Search for the cell housing the specified text and yield its [X, Y] center coordinate. 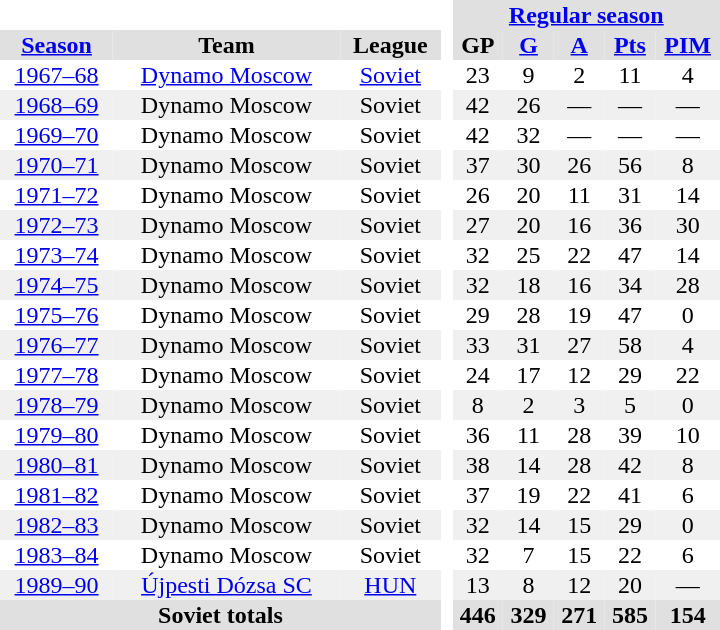
39 [630, 435]
Season [56, 45]
1973–74 [56, 255]
5 [630, 405]
Team [226, 45]
Pts [630, 45]
1974–75 [56, 285]
PIM [688, 45]
329 [528, 615]
25 [528, 255]
HUN [390, 585]
1978–79 [56, 405]
1971–72 [56, 195]
56 [630, 165]
10 [688, 435]
17 [528, 375]
23 [478, 75]
33 [478, 345]
446 [478, 615]
1980–81 [56, 465]
1977–78 [56, 375]
585 [630, 615]
1970–71 [56, 165]
G [528, 45]
GP [478, 45]
18 [528, 285]
38 [478, 465]
34 [630, 285]
1969–70 [56, 135]
League [390, 45]
1989–90 [56, 585]
Soviet totals [220, 615]
Regular season [586, 15]
1979–80 [56, 435]
58 [630, 345]
1967–68 [56, 75]
1976–77 [56, 345]
41 [630, 495]
271 [580, 615]
1975–76 [56, 315]
Újpesti Dózsa SC [226, 585]
9 [528, 75]
1968–69 [56, 105]
1983–84 [56, 555]
13 [478, 585]
7 [528, 555]
154 [688, 615]
3 [580, 405]
1981–82 [56, 495]
1982–83 [56, 525]
A [580, 45]
1972–73 [56, 225]
24 [478, 375]
